From the cell containing the given text, extract its center point as (x, y) coordinate. 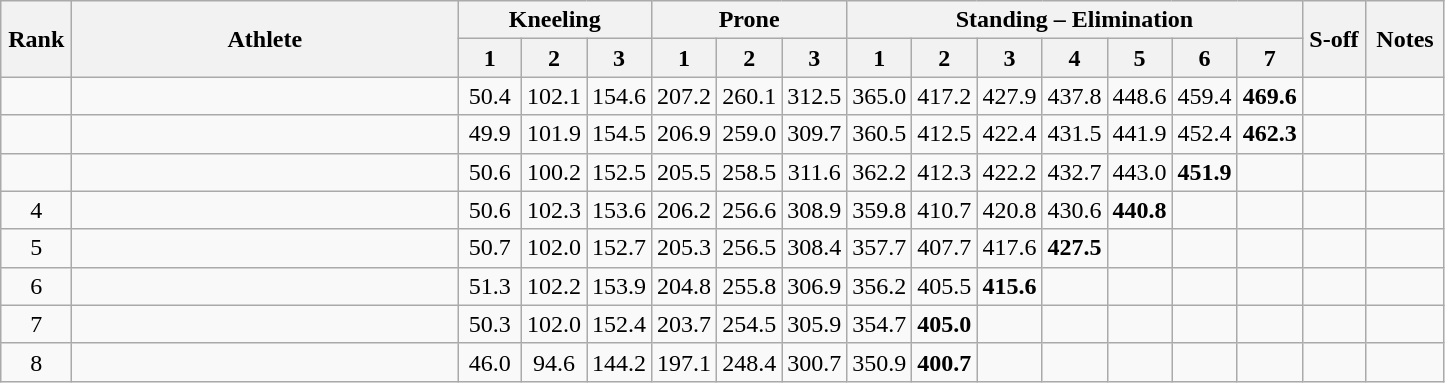
427.9 (1010, 96)
306.9 (814, 286)
Kneeling (555, 20)
431.5 (1074, 134)
50.7 (490, 248)
412.5 (944, 134)
50.3 (490, 324)
205.5 (684, 172)
197.1 (684, 362)
206.9 (684, 134)
144.2 (618, 362)
365.0 (880, 96)
430.6 (1074, 210)
94.6 (554, 362)
152.5 (618, 172)
354.7 (880, 324)
152.7 (618, 248)
452.4 (1204, 134)
437.8 (1074, 96)
258.5 (750, 172)
422.4 (1010, 134)
309.7 (814, 134)
417.2 (944, 96)
248.4 (750, 362)
407.7 (944, 248)
443.0 (1140, 172)
50.4 (490, 96)
417.6 (1010, 248)
451.9 (1204, 172)
Prone (750, 20)
154.6 (618, 96)
102.3 (554, 210)
Rank (36, 39)
256.6 (750, 210)
153.6 (618, 210)
102.2 (554, 286)
Notes (1406, 39)
440.8 (1140, 210)
206.2 (684, 210)
311.6 (814, 172)
308.4 (814, 248)
448.6 (1140, 96)
362.2 (880, 172)
Standing – Elimination (1074, 20)
308.9 (814, 210)
427.5 (1074, 248)
356.2 (880, 286)
100.2 (554, 172)
101.9 (554, 134)
405.0 (944, 324)
412.3 (944, 172)
51.3 (490, 286)
46.0 (490, 362)
420.8 (1010, 210)
305.9 (814, 324)
441.9 (1140, 134)
405.5 (944, 286)
415.6 (1010, 286)
359.8 (880, 210)
357.7 (880, 248)
259.0 (750, 134)
Athlete (265, 39)
102.1 (554, 96)
260.1 (750, 96)
152.4 (618, 324)
205.3 (684, 248)
312.5 (814, 96)
S-off (1334, 39)
350.9 (880, 362)
204.8 (684, 286)
154.5 (618, 134)
207.2 (684, 96)
256.5 (750, 248)
254.5 (750, 324)
203.7 (684, 324)
49.9 (490, 134)
432.7 (1074, 172)
300.7 (814, 362)
360.5 (880, 134)
153.9 (618, 286)
459.4 (1204, 96)
8 (36, 362)
400.7 (944, 362)
255.8 (750, 286)
422.2 (1010, 172)
410.7 (944, 210)
469.6 (1270, 96)
462.3 (1270, 134)
